Identify which cell holds the provided text, then report its [x, y] central coordinate. 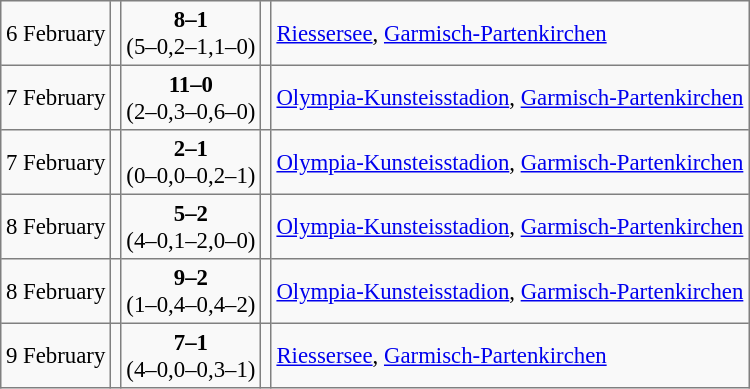
6 February [56, 33]
2–1(0–0,0–0,2–1) [191, 162]
8–1(5–0,2–1,1–0) [191, 33]
5–2(4–0,1–2,0–0) [191, 226]
9 February [56, 355]
9–2(1–0,4–0,4–2) [191, 291]
11–0(2–0,3–0,6–0) [191, 97]
7–1(4–0,0–0,3–1) [191, 355]
